Extract the (x, y) coordinate from the center of the cell holding the provided text.  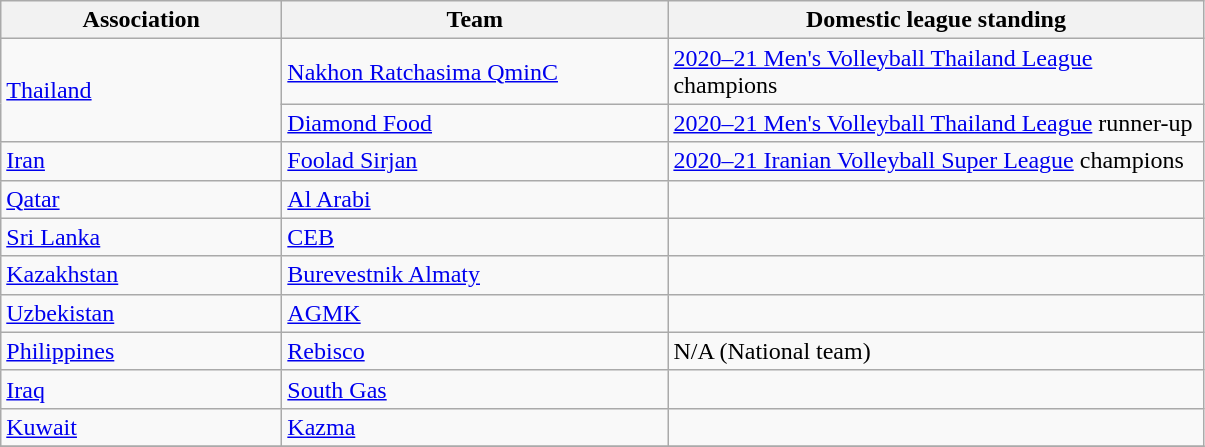
N/A (National team) (936, 351)
South Gas (475, 389)
CEB (475, 237)
Kazakhstan (142, 275)
Al Arabi (475, 199)
Kuwait (142, 427)
Diamond Food (475, 123)
Burevestnik Almaty (475, 275)
Domestic league standing (936, 20)
Iran (142, 161)
Kazma (475, 427)
Sri Lanka (142, 237)
Iraq (142, 389)
Nakhon Ratchasima QminC (475, 72)
Association (142, 20)
Philippines (142, 351)
Qatar (142, 199)
2020–21 Men's Volleyball Thailand League champions (936, 72)
AGMK (475, 313)
2020–21 Men's Volleyball Thailand League runner-up (936, 123)
Team (475, 20)
Thailand (142, 90)
Rebisco (475, 351)
Uzbekistan (142, 313)
2020–21 Iranian Volleyball Super League champions (936, 161)
Foolad Sirjan (475, 161)
